Extract the [x, y] coordinate from the center of the cell holding the provided text.  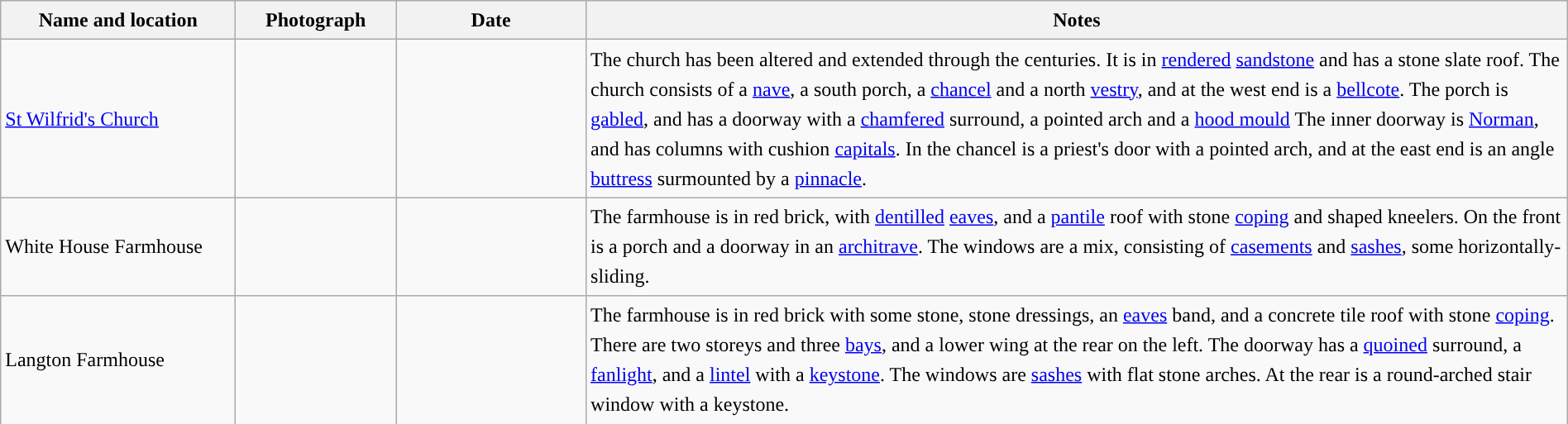
White House Farmhouse [118, 246]
Photograph [316, 20]
Date [491, 20]
St Wilfrid's Church [118, 119]
Langton Farmhouse [118, 360]
Notes [1077, 20]
Name and location [118, 20]
